Identify which cell holds the provided text, then report its (X, Y) central coordinate. 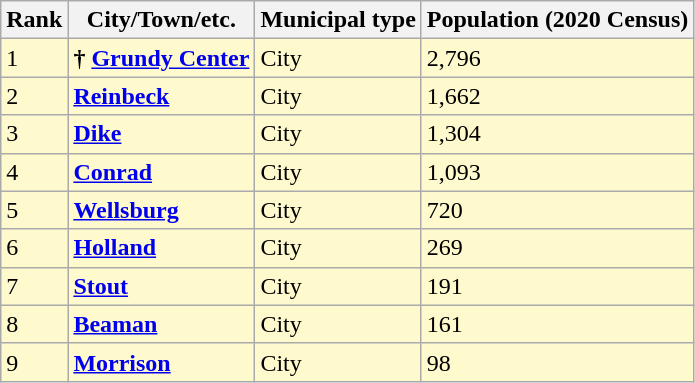
1,304 (557, 134)
Stout (162, 286)
9 (34, 362)
Wellsburg (162, 210)
3 (34, 134)
City/Town/etc. (162, 20)
1,662 (557, 96)
Beaman (162, 324)
2,796 (557, 58)
Population (2020 Census) (557, 20)
Dike (162, 134)
191 (557, 286)
8 (34, 324)
Conrad (162, 172)
Municipal type (338, 20)
269 (557, 248)
Holland (162, 248)
1 (34, 58)
Reinbeck (162, 96)
1,093 (557, 172)
† Grundy Center (162, 58)
7 (34, 286)
6 (34, 248)
4 (34, 172)
Morrison (162, 362)
5 (34, 210)
161 (557, 324)
98 (557, 362)
Rank (34, 20)
720 (557, 210)
2 (34, 96)
